Output the (X, Y) coordinate of the center of the cell containing the given text.  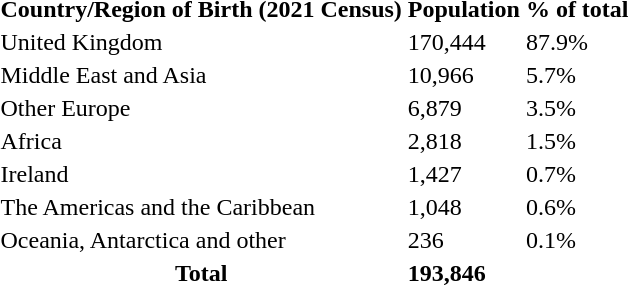
236 (464, 240)
6,879 (464, 108)
170,444 (464, 42)
2,818 (464, 141)
1,048 (464, 207)
10,966 (464, 75)
1,427 (464, 174)
